Find where the given text appears and provide that cell's center as (x, y) coordinate. 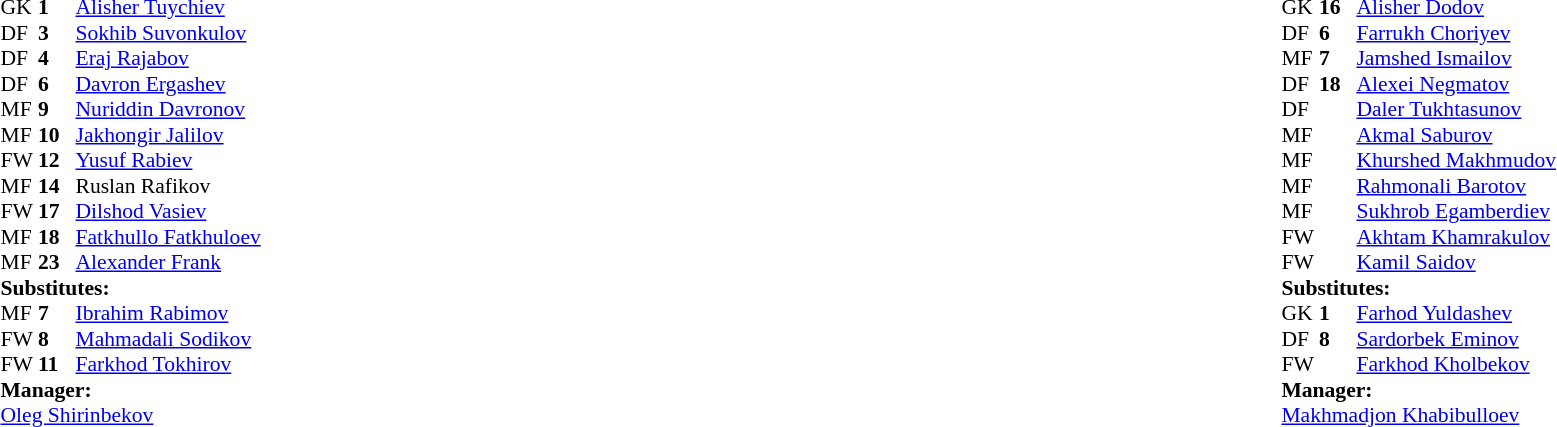
Akmal Saburov (1456, 135)
11 (57, 365)
Fatkhullo Fatkhuloev (168, 237)
Farkhod Tokhirov (168, 365)
Ruslan Rafikov (168, 186)
12 (57, 161)
14 (57, 186)
Alexander Frank (168, 263)
Daler Tukhtasunov (1456, 109)
Nuriddin Davronov (168, 109)
Rahmonali Barotov (1456, 186)
Farrukh Choriyev (1456, 33)
10 (57, 135)
Jamshed Ismailov (1456, 59)
Akhtam Khamrakulov (1456, 237)
Sardorbek Eminov (1456, 339)
4 (57, 59)
Davron Ergashev (168, 84)
Farhod Yuldashev (1456, 313)
Farkhod Kholbekov (1456, 365)
1 (1338, 313)
Alexei Negmatov (1456, 84)
3 (57, 33)
Ibrahim Rabimov (168, 313)
23 (57, 263)
9 (57, 109)
Dilshod Vasiev (168, 211)
17 (57, 211)
Eraj Rajabov (168, 59)
Jakhongir Jalilov (168, 135)
Kamil Saidov (1456, 263)
Sukhrob Egamberdiev (1456, 211)
GK (1300, 313)
Mahmadali Sodikov (168, 339)
Sokhib Suvonkulov (168, 33)
Yusuf Rabiev (168, 161)
Khurshed Makhmudov (1456, 161)
